Search for the cell housing the specified text and yield its (X, Y) center coordinate. 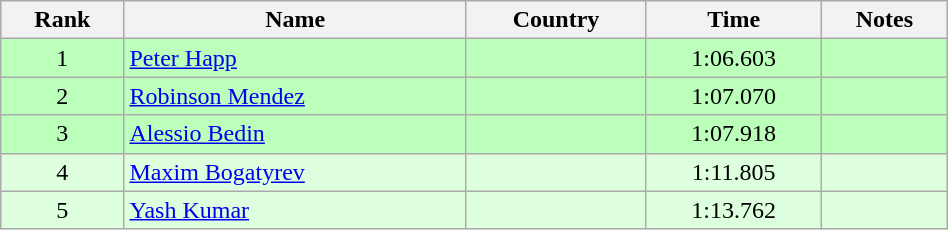
Rank (62, 20)
1:07.070 (734, 96)
1:06.603 (734, 58)
Maxim Bogatyrev (295, 172)
Peter Happ (295, 58)
1 (62, 58)
5 (62, 210)
Country (556, 20)
3 (62, 134)
2 (62, 96)
1:11.805 (734, 172)
Notes (885, 20)
1:13.762 (734, 210)
Alessio Bedin (295, 134)
Yash Kumar (295, 210)
Name (295, 20)
1:07.918 (734, 134)
Time (734, 20)
4 (62, 172)
Robinson Mendez (295, 96)
